Extract the [X, Y] coordinate from the center of the cell holding the provided text.  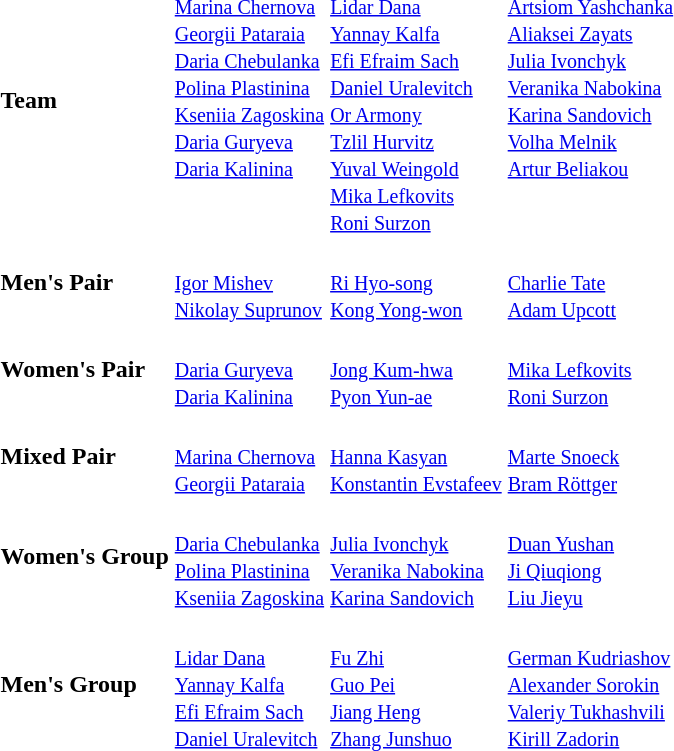
Ri Hyo-songKong Yong-won [416, 282]
Duan YushanJi QiuqiongLiu Jieyu [590, 556]
Igor MishevNikolay Suprunov [249, 282]
Charlie TateAdam Upcott [590, 282]
Hanna KasyanKonstantin Evstafeev [416, 456]
Marina ChernovaGeorgii Pataraia [249, 456]
Marte SnoeckBram Röttger [590, 456]
Daria ChebulankaPolina PlastininaKseniia Zagoskina [249, 556]
Julia IvonchykVeranika NabokinaKarina Sandovich [416, 556]
Mika LefkovitsRoni Surzon [590, 369]
Daria GuryevaDaria Kalinina [249, 369]
Jong Kum-hwaPyon Yun-ae [416, 369]
